Pinpoint the cell where the given text exists, returning its (X, Y) midpoint coordinate. 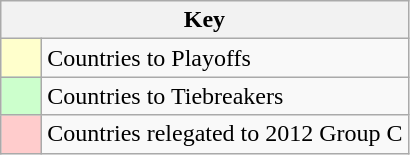
Countries to Tiebreakers (225, 96)
Key (204, 20)
Countries relegated to 2012 Group C (225, 134)
Countries to Playoffs (225, 58)
